Capture the cell that displays the provided text and extract its [X, Y] central coordinate. 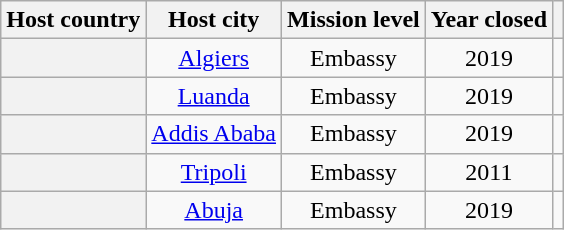
Abuja [214, 210]
Algiers [214, 58]
Year closed [488, 20]
Host country [74, 20]
2011 [488, 172]
Addis Ababa [214, 134]
Luanda [214, 96]
Tripoli [214, 172]
Host city [214, 20]
Mission level [354, 20]
